Return (x, y) of the center of cell containing provided text 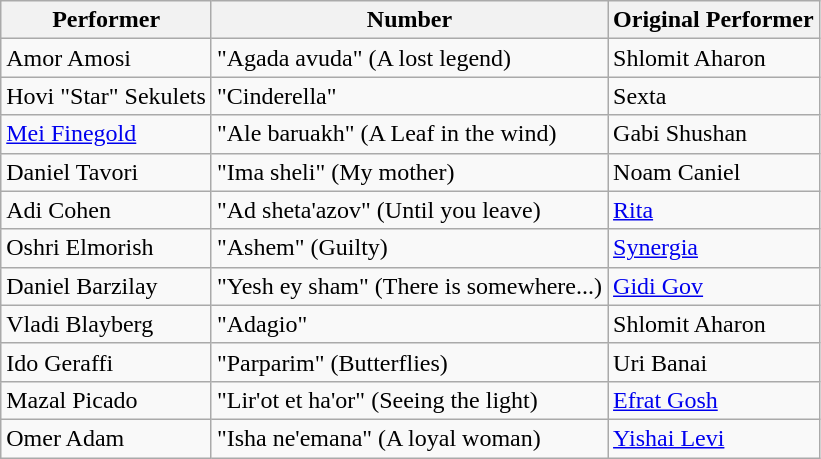
"Ima sheli" (My mother) (409, 172)
Mei Finegold (106, 134)
Sexta (714, 96)
Synergia (714, 248)
"Yesh ey sham" (There is somewhere...) (409, 286)
Mazal Picado (106, 400)
"Lir'ot et ha'or" (Seeing the light) (409, 400)
Number (409, 20)
Original Performer (714, 20)
Efrat Gosh (714, 400)
Amor Amosi (106, 58)
"Adagio" (409, 324)
Ido Geraffi (106, 362)
Adi Cohen (106, 210)
Hovi "Star" Sekulets (106, 96)
"Parparim" (Butterflies) (409, 362)
"Isha ne'emana" (A loyal woman) (409, 438)
"Ad sheta'azov" (Until you leave) (409, 210)
Vladi Blayberg (106, 324)
Noam Caniel (714, 172)
Uri Banai (714, 362)
"Cinderella" (409, 96)
Gidi Gov (714, 286)
Daniel Tavori (106, 172)
"Agada avuda" (A lost legend) (409, 58)
Performer (106, 20)
Omer Adam (106, 438)
Gabi Shushan (714, 134)
Daniel Barzilay (106, 286)
Rita (714, 210)
"Ashem" (Guilty) (409, 248)
Yishai Levi (714, 438)
Oshri Elmorish (106, 248)
"Ale baruakh" (A Leaf in the wind) (409, 134)
